Provide the (X, Y) coordinate of the cell's center where the given text is located.  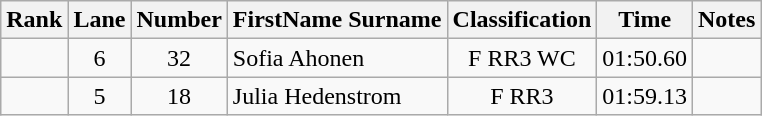
Sofia Ahonen (337, 58)
Time (645, 20)
32 (179, 58)
5 (100, 96)
Classification (522, 20)
6 (100, 58)
Number (179, 20)
F RR3 (522, 96)
01:59.13 (645, 96)
Rank (34, 20)
FirstName Surname (337, 20)
01:50.60 (645, 58)
Notes (727, 20)
18 (179, 96)
Lane (100, 20)
Julia Hedenstrom (337, 96)
F RR3 WC (522, 58)
